Determine the [x, y] coordinate at the center of the cell enclosing the given text.  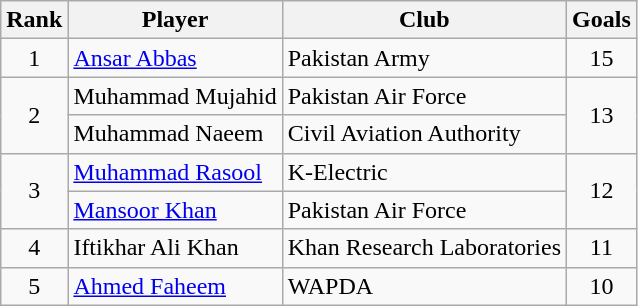
3 [34, 191]
1 [34, 58]
4 [34, 248]
Mansoor Khan [175, 210]
Club [424, 20]
Goals [602, 20]
Khan Research Laboratories [424, 248]
WAPDA [424, 286]
12 [602, 191]
15 [602, 58]
Civil Aviation Authority [424, 134]
Muhammad Naeem [175, 134]
13 [602, 115]
Iftikhar Ali Khan [175, 248]
Player [175, 20]
Rank [34, 20]
11 [602, 248]
Muhammad Mujahid [175, 96]
Ansar Abbas [175, 58]
Muhammad Rasool [175, 172]
10 [602, 286]
K-Electric [424, 172]
Pakistan Army [424, 58]
2 [34, 115]
Ahmed Faheem [175, 286]
5 [34, 286]
